Identify which cell holds the provided text, then report its [X, Y] central coordinate. 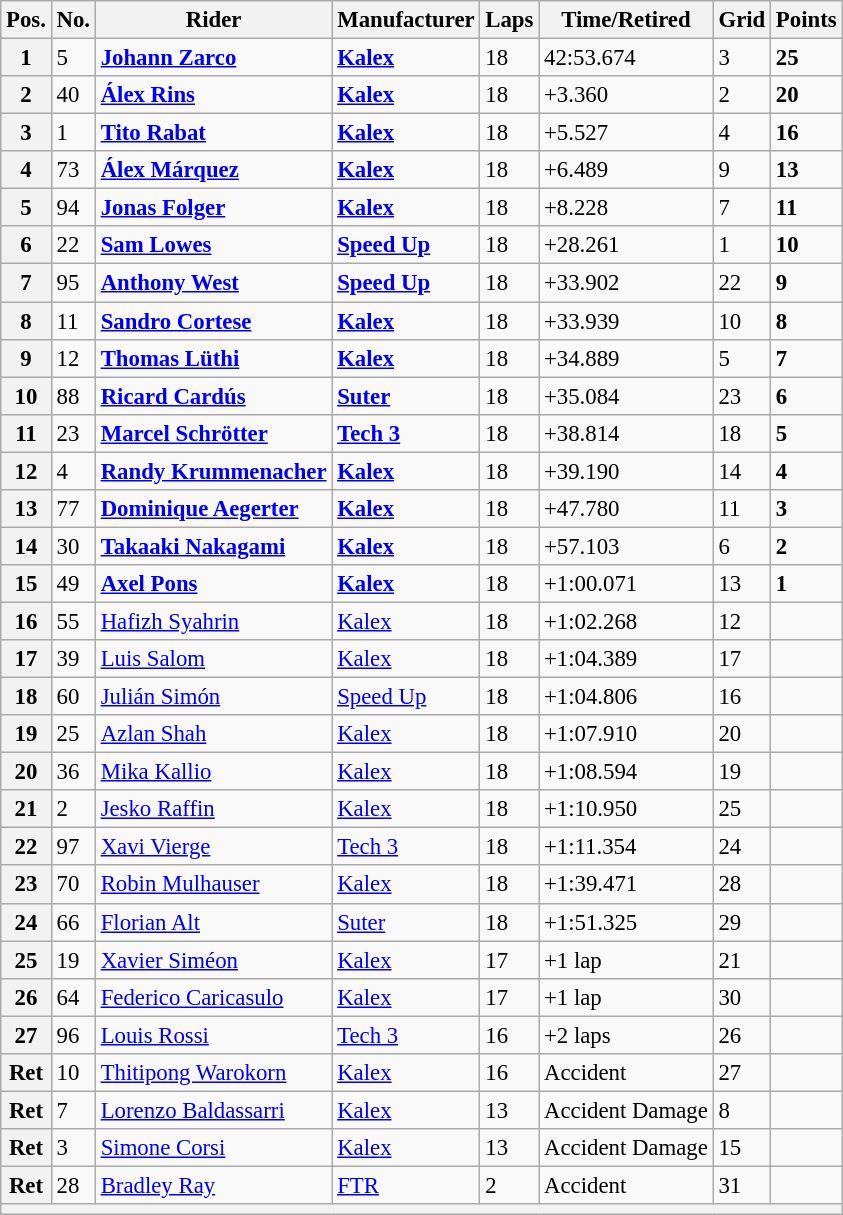
73 [73, 170]
Points [806, 20]
+1:51.325 [626, 922]
Jesko Raffin [214, 809]
40 [73, 95]
Johann Zarco [214, 58]
+47.780 [626, 509]
+38.814 [626, 433]
Time/Retired [626, 20]
Álex Márquez [214, 170]
Thomas Lüthi [214, 358]
Xavi Vierge [214, 847]
Marcel Schrötter [214, 433]
66 [73, 922]
Mika Kallio [214, 772]
+1:11.354 [626, 847]
+57.103 [626, 546]
Robin Mulhauser [214, 885]
+1:02.268 [626, 621]
+2 laps [626, 1035]
Julián Simón [214, 697]
+5.527 [626, 133]
Thitipong Warokorn [214, 1073]
Álex Rins [214, 95]
+1:10.950 [626, 809]
Pos. [26, 20]
FTR [406, 1185]
60 [73, 697]
36 [73, 772]
+1:07.910 [626, 734]
95 [73, 283]
+3.360 [626, 95]
29 [742, 922]
+8.228 [626, 208]
96 [73, 1035]
Louis Rossi [214, 1035]
Takaaki Nakagami [214, 546]
31 [742, 1185]
+28.261 [626, 245]
94 [73, 208]
Randy Krummenacher [214, 471]
+1:39.471 [626, 885]
Dominique Aegerter [214, 509]
+6.489 [626, 170]
42:53.674 [626, 58]
+1:04.389 [626, 659]
+33.902 [626, 283]
Luis Salom [214, 659]
39 [73, 659]
+1:00.071 [626, 584]
Sandro Cortese [214, 321]
Bradley Ray [214, 1185]
88 [73, 396]
+35.084 [626, 396]
Azlan Shah [214, 734]
Xavier Siméon [214, 960]
Hafizh Syahrin [214, 621]
77 [73, 509]
64 [73, 997]
+1:04.806 [626, 697]
Florian Alt [214, 922]
55 [73, 621]
Grid [742, 20]
+34.889 [626, 358]
Federico Caricasulo [214, 997]
97 [73, 847]
Manufacturer [406, 20]
Lorenzo Baldassarri [214, 1110]
Sam Lowes [214, 245]
Axel Pons [214, 584]
No. [73, 20]
Rider [214, 20]
Tito Rabat [214, 133]
Jonas Folger [214, 208]
+1:08.594 [626, 772]
Anthony West [214, 283]
Simone Corsi [214, 1148]
70 [73, 885]
+39.190 [626, 471]
+33.939 [626, 321]
49 [73, 584]
Laps [510, 20]
Ricard Cardús [214, 396]
